Scan for the cell matching the given text and deliver its (X, Y) coordinate at center. 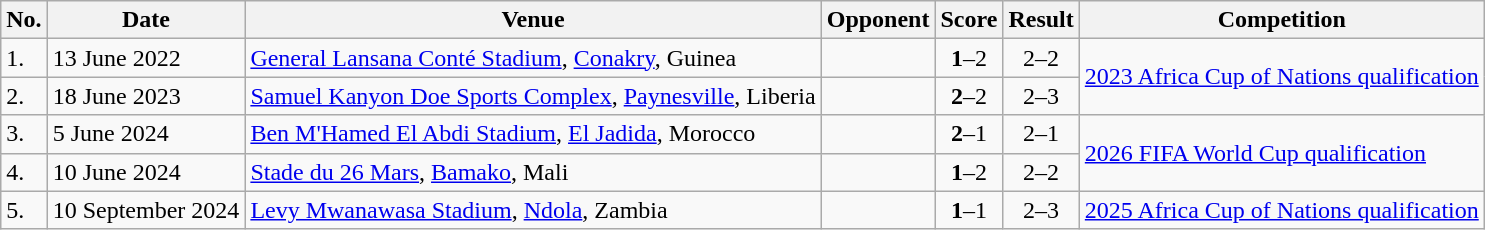
2. (24, 96)
5. (24, 210)
3. (24, 134)
1. (24, 58)
2023 Africa Cup of Nations qualification (1282, 77)
Venue (533, 20)
Stade du 26 Mars, Bamako, Mali (533, 172)
Result (1041, 20)
5 June 2024 (146, 134)
2025 Africa Cup of Nations qualification (1282, 210)
Date (146, 20)
4. (24, 172)
2026 FIFA World Cup qualification (1282, 153)
Score (969, 20)
1–1 (969, 210)
Competition (1282, 20)
Samuel Kanyon Doe Sports Complex, Paynesville, Liberia (533, 96)
General Lansana Conté Stadium, Conakry, Guinea (533, 58)
10 September 2024 (146, 210)
10 June 2024 (146, 172)
18 June 2023 (146, 96)
Ben M'Hamed El Abdi Stadium, El Jadida, Morocco (533, 134)
Levy Mwanawasa Stadium, Ndola, Zambia (533, 210)
No. (24, 20)
13 June 2022 (146, 58)
Opponent (878, 20)
